Return (x, y) of the center of cell containing provided text 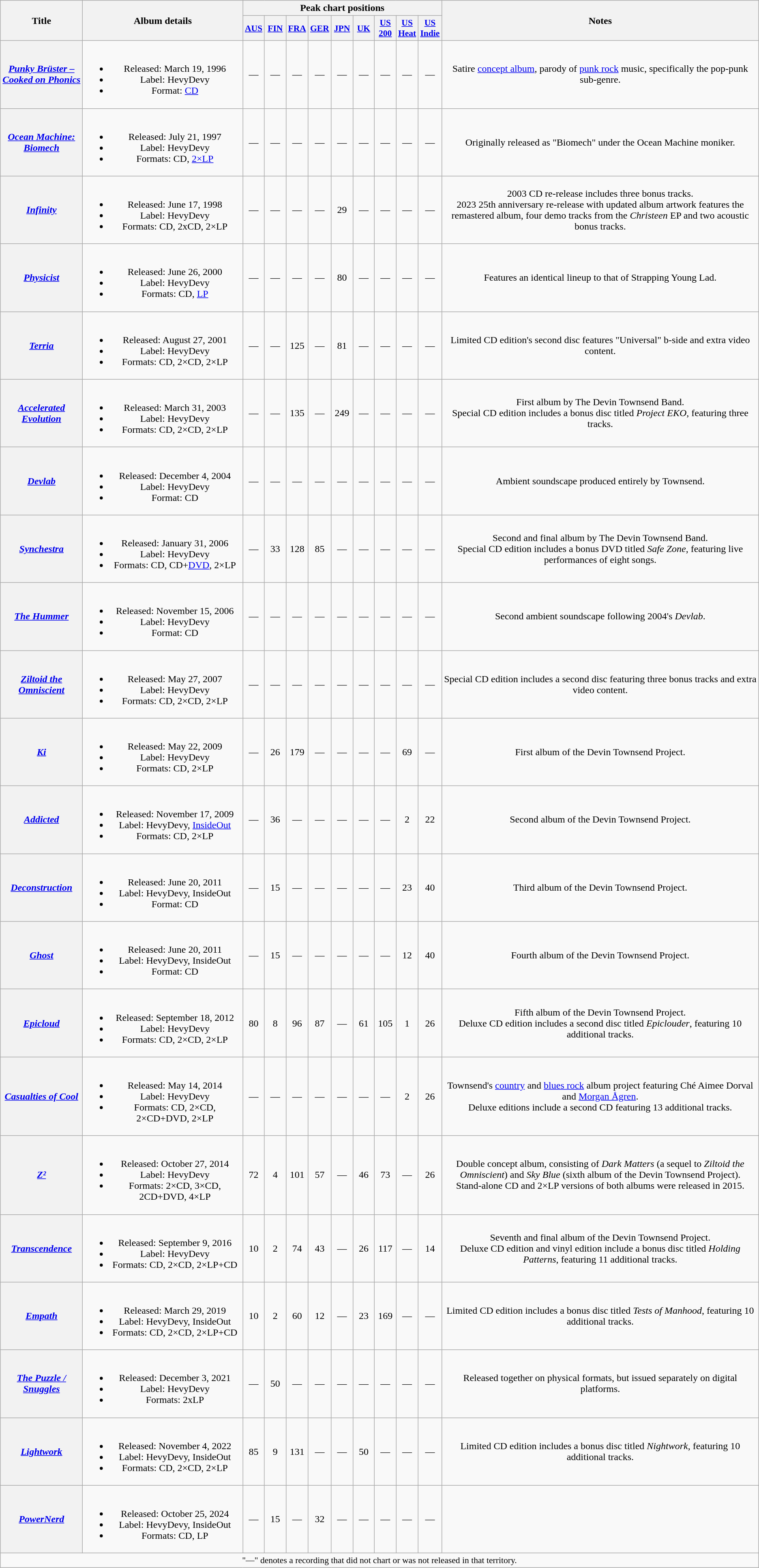
Released: November 15, 2006Label: HevyDevyFormat: CD (163, 616)
9 (275, 1451)
JPN (342, 28)
Released: March 19, 1996Label: HevyDevyFormat: CD (163, 75)
Epicloud (41, 1023)
Released: March 29, 2019Label: HevyDevy, InsideOutFormats: CD, 2×CD, 2×LP+CD (163, 1316)
105 (385, 1023)
Features an identical lineup to that of Strapping Young Lad. (600, 277)
Terria (41, 346)
57 (319, 1175)
179 (297, 752)
249 (342, 413)
Empath (41, 1316)
Accelerated Evolution (41, 413)
Special CD edition includes a second disc featuring three bonus tracks and extra video content. (600, 685)
Released: May 14, 2014Label: HevyDevyFormats: CD, 2×CD, 2×CD+DVD, 2×LP (163, 1096)
Limited CD edition includes a bonus disc titled Tests of Manhood, featuring 10 additional tracks. (600, 1316)
Title (41, 20)
Devlab (41, 481)
Ocean Machine: Biomech (41, 142)
PowerNerd (41, 1519)
61 (363, 1023)
169 (385, 1316)
Limited CD edition includes a bonus disc titled Nightwork, featuring 10 additional tracks. (600, 1451)
Addicted (41, 820)
USIndie (430, 28)
46 (363, 1175)
Released: November 17, 2009Label: HevyDevy, InsideOutFormats: CD, 2×LP (163, 820)
4 (275, 1175)
Released: June 26, 2000Label: HevyDevyFormats: CD, LP (163, 277)
Released: September 9, 2016Label: HevyDevyFormats: CD, 2×CD, 2×LP+CD (163, 1248)
Ki (41, 752)
Lightwork (41, 1451)
GER (319, 28)
Released: October 25, 2024Label: HevyDevy, InsideOutFormats: CD, LP (163, 1519)
FIN (275, 28)
Released: June 17, 1998Label: HevyDevyFormats: CD, 2xCD, 2×LP (163, 210)
Ambient soundscape produced entirely by Townsend. (600, 481)
Ziltoid the Omniscient (41, 685)
US200 (385, 28)
69 (407, 752)
The Puzzle / Snuggles (41, 1384)
128 (297, 548)
60 (297, 1316)
Released: December 3, 2021Label: HevyDevyFormats: 2xLP (163, 1384)
Third album of the Devin Townsend Project. (600, 887)
UK (363, 28)
43 (319, 1248)
Originally released as "Biomech" under the Ocean Machine moniker. (600, 142)
Fifth album of the Devin Townsend Project.Deluxe CD edition includes a second disc titled Epiclouder, featuring 10 additional tracks. (600, 1023)
Limited CD edition's second disc features "Universal" b-side and extra video content. (600, 346)
Released: May 22, 2009Label: HevyDevyFormats: CD, 2×LP (163, 752)
Notes (600, 20)
USHeat (407, 28)
Punky Brüster – Cooked on Phonics (41, 75)
Released: May 27, 2007Label: HevyDevyFormats: CD, 2×CD, 2×LP (163, 685)
96 (297, 1023)
74 (297, 1248)
Transcendence (41, 1248)
72 (254, 1175)
101 (297, 1175)
Released: August 27, 2001Label: HevyDevyFormats: CD, 2×CD, 2×LP (163, 346)
Peak chart positions (342, 8)
Physicist (41, 277)
87 (319, 1023)
Second album of the Devin Townsend Project. (600, 820)
135 (297, 413)
Casualties of Cool (41, 1096)
Released: September 18, 2012Label: HevyDevyFormats: CD, 2×CD, 2×LP (163, 1023)
36 (275, 820)
29 (342, 210)
125 (297, 346)
Satire concept album, parody of punk rock music, specifically the pop-punk sub-genre. (600, 75)
"—" denotes a recording that did not chart or was not released in that territory. (379, 1560)
131 (297, 1451)
Released: March 31, 2003Label: HevyDevyFormats: CD, 2×CD, 2×LP (163, 413)
81 (342, 346)
73 (385, 1175)
Fourth album of the Devin Townsend Project. (600, 956)
AUS (254, 28)
Deconstruction (41, 887)
Synchestra (41, 548)
Infinity (41, 210)
32 (319, 1519)
Album details (163, 20)
1 (407, 1023)
33 (275, 548)
First album of the Devin Townsend Project. (600, 752)
8 (275, 1023)
14 (430, 1248)
Released: November 4, 2022Label: HevyDevy, InsideOutFormats: CD, 2×CD, 2×LP (163, 1451)
Z² (41, 1175)
Second ambient soundscape following 2004's Devlab. (600, 616)
Released: July 21, 1997Label: HevyDevyFormats: CD, 2×LP (163, 142)
Released together on physical formats, but issued separately on digital platforms. (600, 1384)
The Hummer (41, 616)
Ghost (41, 956)
Released: January 31, 2006Label: HevyDevyFormats: CD, CD+DVD, 2×LP (163, 548)
Released: October 27, 2014Label: HevyDevyFormats: 2×CD, 3×CD, 2CD+DVD, 4×LP (163, 1175)
First album by The Devin Townsend Band.Special CD edition includes a bonus disc titled Project EKO, featuring three tracks. (600, 413)
22 (430, 820)
117 (385, 1248)
Released: December 4, 2004Label: HevyDevyFormat: CD (163, 481)
FRA (297, 28)
